Capture the cell that displays the provided text and extract its (X, Y) central coordinate. 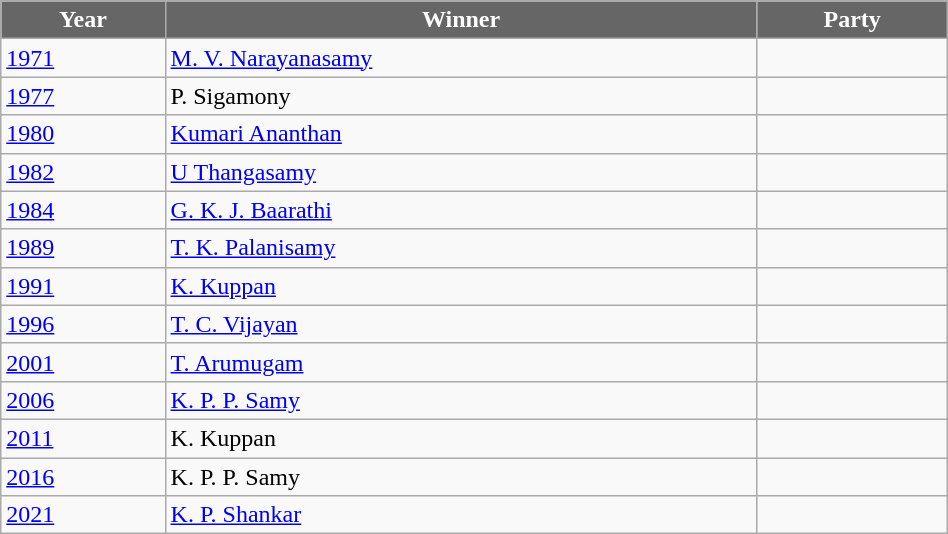
1980 (83, 134)
1996 (83, 324)
2011 (83, 438)
1991 (83, 286)
2021 (83, 515)
1989 (83, 248)
K. P. Shankar (461, 515)
M. V. Narayanasamy (461, 58)
Kumari Ananthan (461, 134)
1977 (83, 96)
1971 (83, 58)
T. C. Vijayan (461, 324)
2001 (83, 362)
G. K. J. Baarathi (461, 210)
T. Arumugam (461, 362)
Winner (461, 20)
U Thangasamy (461, 172)
2006 (83, 400)
1982 (83, 172)
Year (83, 20)
2016 (83, 477)
T. K. Palanisamy (461, 248)
Party (852, 20)
P. Sigamony (461, 96)
1984 (83, 210)
